For the text-containing cell, return its midpoint in (x, y) coordinate format. 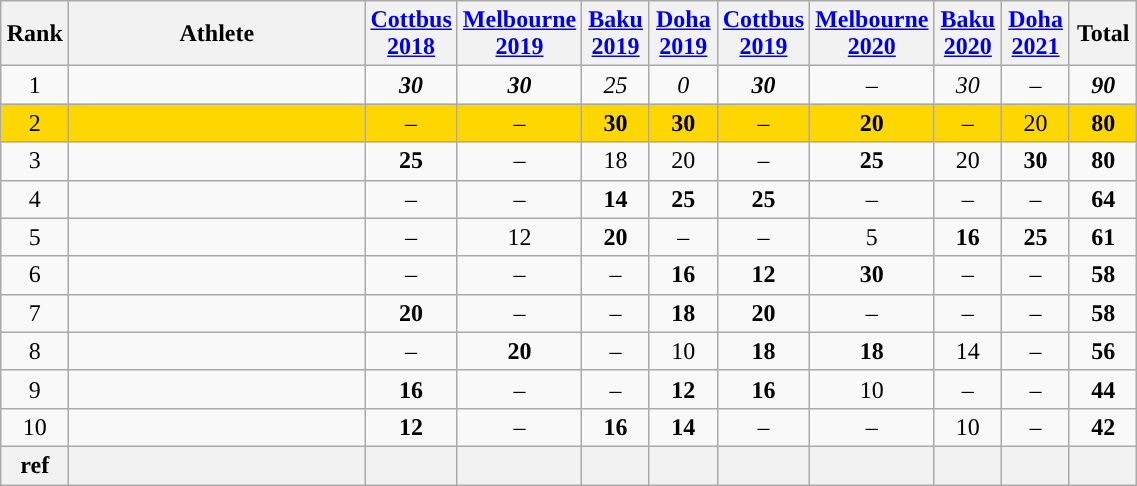
Rank (35, 34)
61 (1102, 237)
Doha 2019 (683, 34)
4 (35, 199)
Baku 2020 (968, 34)
9 (35, 389)
0 (683, 85)
90 (1102, 85)
ref (35, 465)
Total (1102, 34)
56 (1102, 351)
Melbourne 2020 (872, 34)
1 (35, 85)
Baku 2019 (616, 34)
Cottbus 2019 (763, 34)
64 (1102, 199)
42 (1102, 427)
3 (35, 161)
Cottbus 2018 (411, 34)
8 (35, 351)
44 (1102, 389)
7 (35, 313)
6 (35, 275)
2 (35, 123)
Melbourne 2019 (519, 34)
Athlete (217, 34)
Doha 2021 (1036, 34)
